Provide the [X, Y] coordinate of the cell's center where the given text is located.  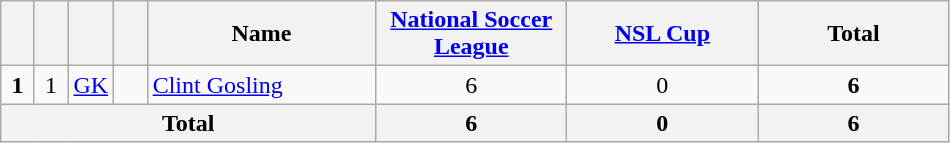
GK [91, 85]
Clint Gosling [262, 85]
Name [262, 34]
NSL Cup [662, 34]
National Soccer League [472, 34]
